Return (X, Y) of the center of cell containing provided text 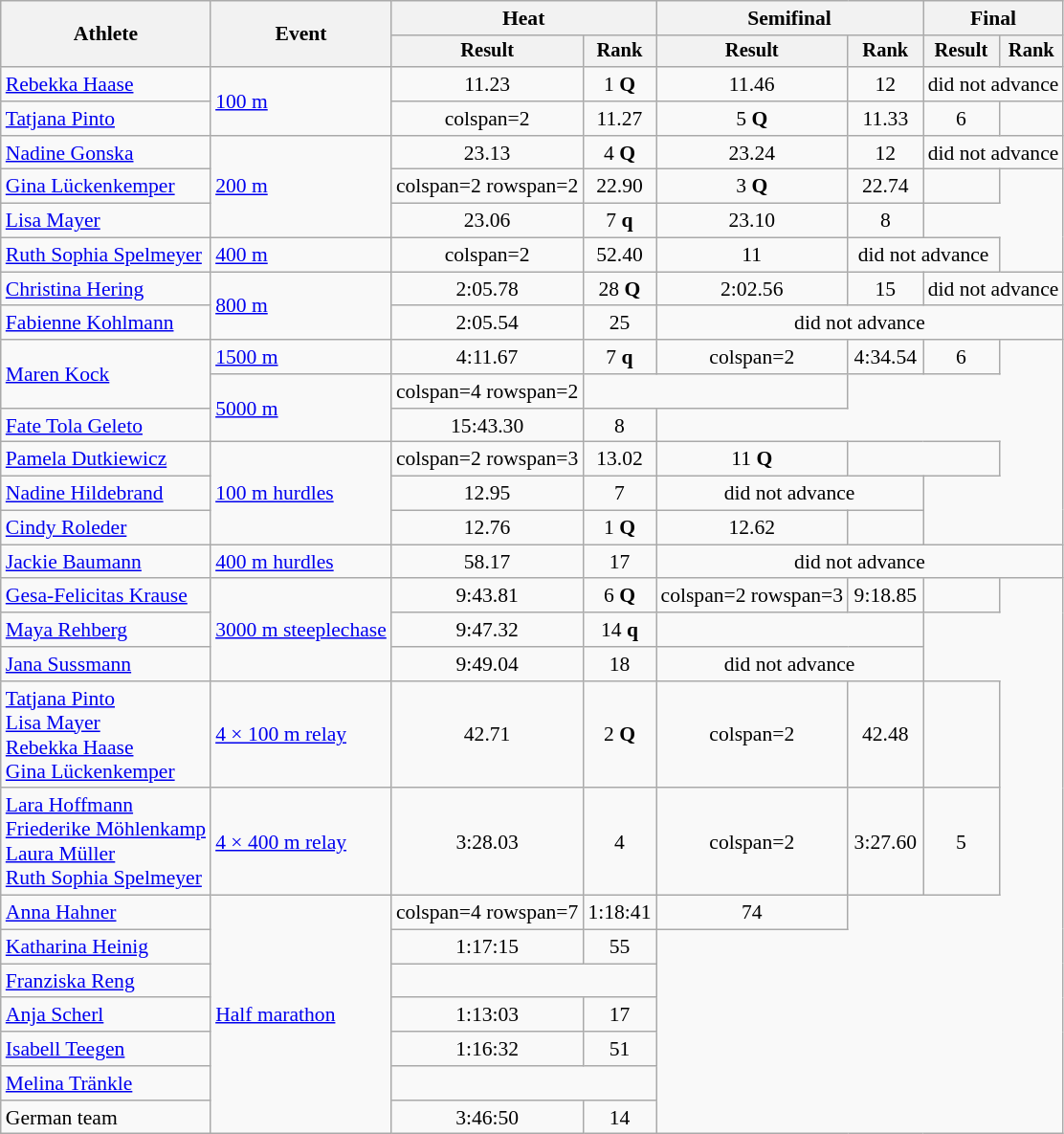
6 Q (619, 596)
7 (619, 494)
23.10 (752, 221)
3:28.03 (488, 842)
2 Q (619, 735)
Half marathon (300, 1014)
4 Q (619, 153)
Final (993, 18)
51 (619, 1049)
Isabell Teegen (105, 1049)
Rebekka Haase (105, 84)
23.13 (488, 153)
9:43.81 (488, 596)
1:18:41 (619, 913)
5000 m (300, 408)
2:05.54 (488, 323)
18 (619, 664)
Event (300, 34)
3:27.60 (886, 842)
Athlete (105, 34)
2:05.78 (488, 289)
42.71 (488, 735)
52.40 (619, 256)
400 m hurdles (300, 562)
3000 m steeplechase (300, 630)
colspan=4 rowspan=7 (488, 913)
4:11.67 (488, 357)
Gina Lückenkemper (105, 187)
Katharina Heinig (105, 947)
1:13:03 (488, 1015)
12.95 (488, 494)
800 m (300, 306)
11.27 (619, 119)
Franziska Reng (105, 981)
23.24 (752, 153)
1500 m (300, 357)
Maya Rehberg (105, 630)
4 × 400 m relay (300, 842)
Cindy Roleder (105, 528)
Tatjana PintoLisa MayerRebekka HaaseGina Lückenkemper (105, 735)
42.48 (886, 735)
100 m (300, 101)
9:18.85 (886, 596)
9:49.04 (488, 664)
12.76 (488, 528)
15 (886, 289)
colspan=2 rowspan=2 (488, 187)
Pamela Dutkiewicz (105, 459)
28 Q (619, 289)
58.17 (488, 562)
11.23 (488, 84)
1:17:15 (488, 947)
11.33 (886, 119)
55 (619, 947)
Heat (524, 18)
74 (752, 913)
11 Q (752, 459)
Jana Sussmann (105, 664)
25 (619, 323)
4:34.54 (886, 357)
5 Q (752, 119)
4 (619, 842)
Ruth Sophia Spelmeyer (105, 256)
200 m (300, 188)
5 (962, 842)
Fate Tola Geleto (105, 426)
Anna Hahner (105, 913)
23.06 (488, 221)
Anja Scherl (105, 1015)
1:16:32 (488, 1049)
11 (752, 256)
22.90 (619, 187)
Melina Tränkle (105, 1083)
15:43.30 (488, 426)
Christina Hering (105, 289)
colspan=4 rowspan=2 (488, 391)
11.46 (752, 84)
14 q (619, 630)
Maren Kock (105, 373)
13.02 (619, 459)
2:02.56 (752, 289)
12.62 (752, 528)
Semifinal (790, 18)
Nadine Gonska (105, 153)
Nadine Hildebrand (105, 494)
Lisa Mayer (105, 221)
400 m (300, 256)
100 m hurdles (300, 494)
Lara HoffmannFriederike MöhlenkampLaura MüllerRuth Sophia Spelmeyer (105, 842)
4 × 100 m relay (300, 735)
Fabienne Kohlmann (105, 323)
22.74 (886, 187)
9:47.32 (488, 630)
Tatjana Pinto (105, 119)
3 Q (752, 187)
Jackie Baumann (105, 562)
Gesa-Felicitas Krause (105, 596)
